Provide the [X, Y] coordinate of the cell's center where the given text is located.  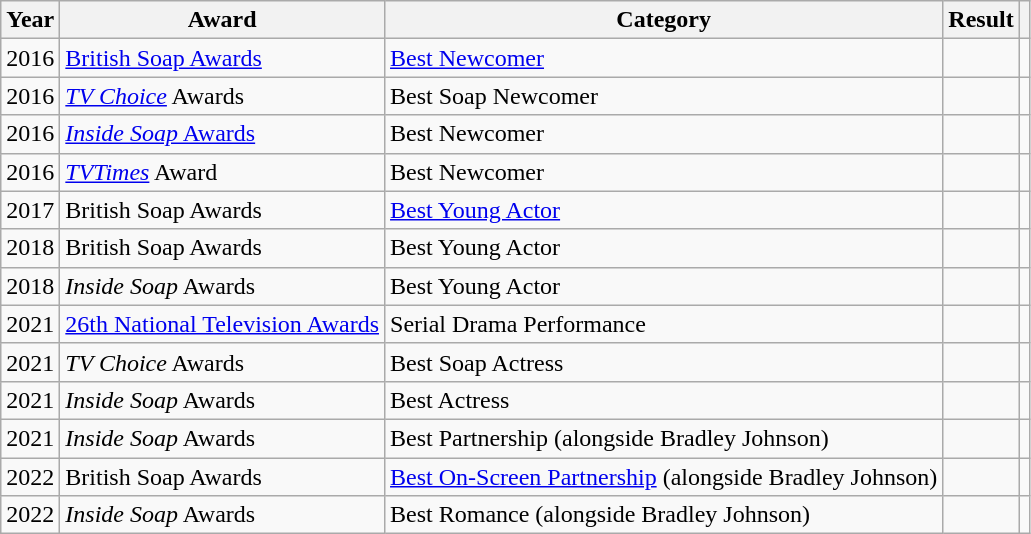
Year [30, 20]
Best On-Screen Partnership (alongside Bradley Johnson) [664, 477]
26th National Television Awards [222, 324]
Best Romance (alongside Bradley Johnson) [664, 515]
Category [664, 20]
Best Soap Actress [664, 362]
Best Partnership (alongside Bradley Johnson) [664, 438]
Result [981, 20]
TVTimes Award [222, 172]
Award [222, 20]
Best Soap Newcomer [664, 96]
Serial Drama Performance [664, 324]
2017 [30, 210]
Best Actress [664, 400]
